For the text-containing cell, return its midpoint in [x, y] coordinate format. 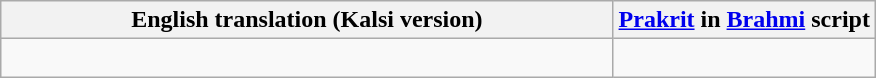
English translation (Kalsi version) [307, 20]
Prakrit in Brahmi script [744, 20]
